Capture the cell that displays the provided text and extract its (X, Y) central coordinate. 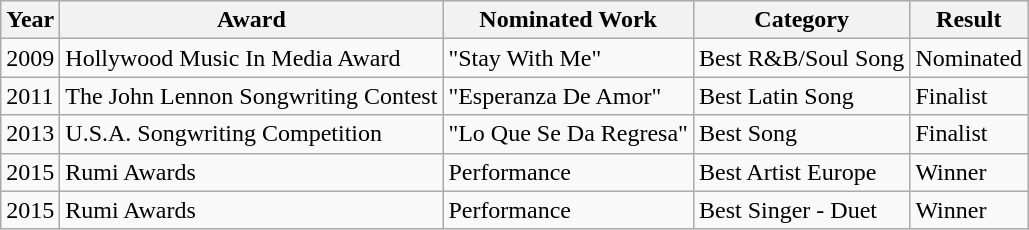
Year (30, 20)
Result (969, 20)
Best Artist Europe (801, 172)
Nominated Work (568, 20)
U.S.A. Songwriting Competition (252, 134)
"Stay With Me" (568, 58)
Hollywood Music In Media Award (252, 58)
2013 (30, 134)
"Esperanza De Amor" (568, 96)
Best R&B/Soul Song (801, 58)
Award (252, 20)
Best Latin Song (801, 96)
Best Song (801, 134)
Nominated (969, 58)
2011 (30, 96)
Best Singer - Duet (801, 210)
The John Lennon Songwriting Contest (252, 96)
Category (801, 20)
"Lo Que Se Da Regresa" (568, 134)
2009 (30, 58)
